Find where the given text appears and provide that cell's center as [x, y] coordinate. 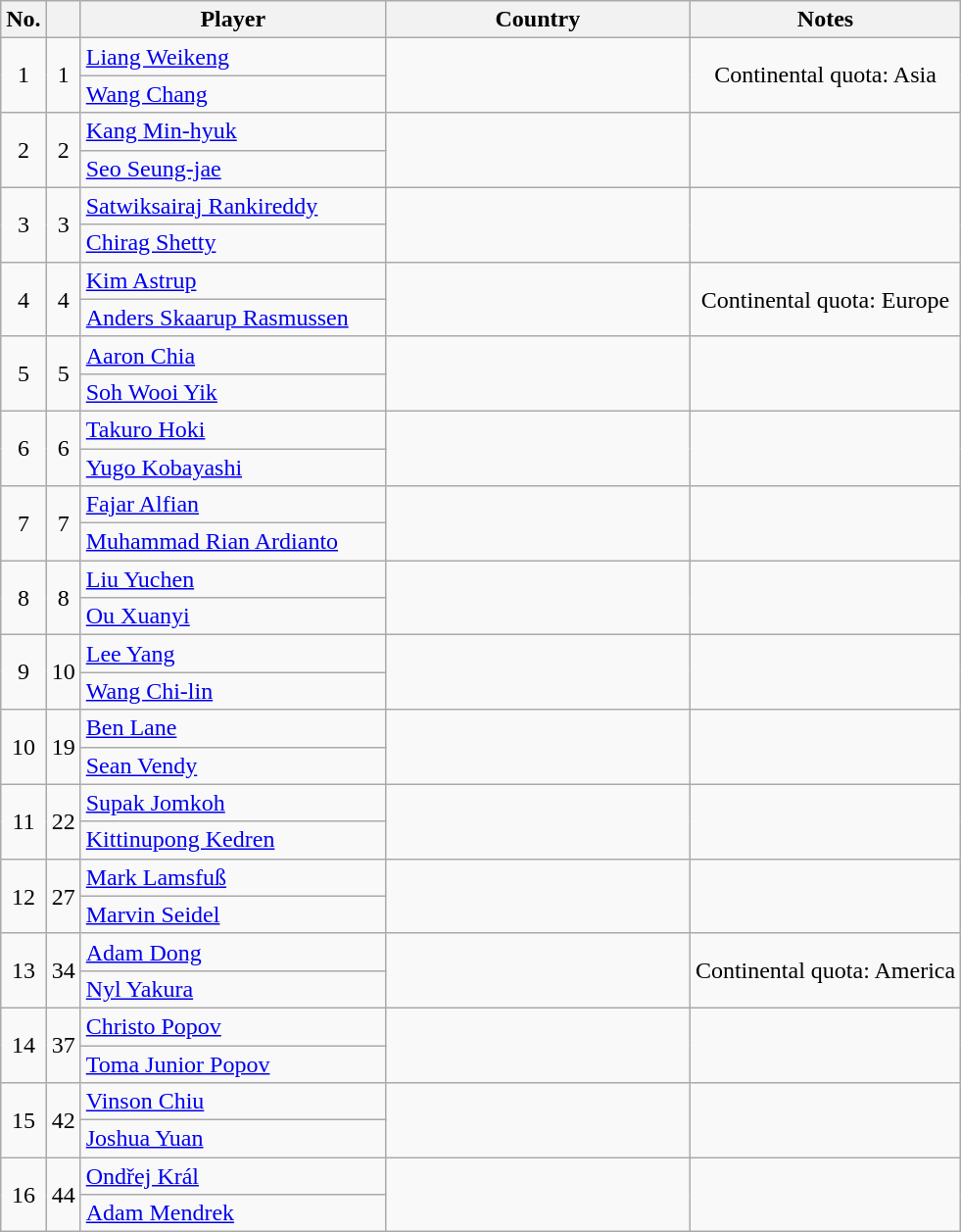
Liu Yuchen [233, 579]
Wang Chi-lin [233, 691]
Supak Jomkoh [233, 803]
19 [63, 747]
Country [537, 20]
Toma Junior Popov [233, 1063]
27 [63, 896]
Nyl Yakura [233, 989]
Satwiksairaj Rankireddy [233, 206]
Vinson Chiu [233, 1102]
Kittinupong Kedren [233, 840]
Adam Dong [233, 952]
44 [63, 1195]
Sean Vendy [233, 765]
Marvin Seidel [233, 914]
Soh Wooi Yik [233, 392]
Lee Yang [233, 654]
Ondřej Král [233, 1176]
Mark Lamsfuß [233, 877]
34 [63, 970]
13 [24, 970]
15 [24, 1120]
Christo Popov [233, 1026]
16 [24, 1195]
Adam Mendrek [233, 1213]
37 [63, 1045]
Player [233, 20]
Seo Seung-jae [233, 169]
Ou Xuanyi [233, 616]
Kang Min-hyuk [233, 131]
14 [24, 1045]
Fajar Alfian [233, 505]
Takuro Hoki [233, 429]
9 [24, 672]
Continental quota: Asia [825, 75]
Anders Skaarup Rasmussen [233, 318]
Continental quota: America [825, 970]
Chirag Shetty [233, 243]
42 [63, 1120]
Liang Weikeng [233, 57]
Notes [825, 20]
Wang Chang [233, 94]
Yugo Kobayashi [233, 468]
Kim Astrup [233, 280]
12 [24, 896]
Ben Lane [233, 728]
Continental quota: Europe [825, 299]
22 [63, 821]
Joshua Yuan [233, 1139]
11 [24, 821]
Muhammad Rian Ardianto [233, 542]
No. [24, 20]
Aaron Chia [233, 355]
